Search for the cell housing the specified text and yield its [X, Y] center coordinate. 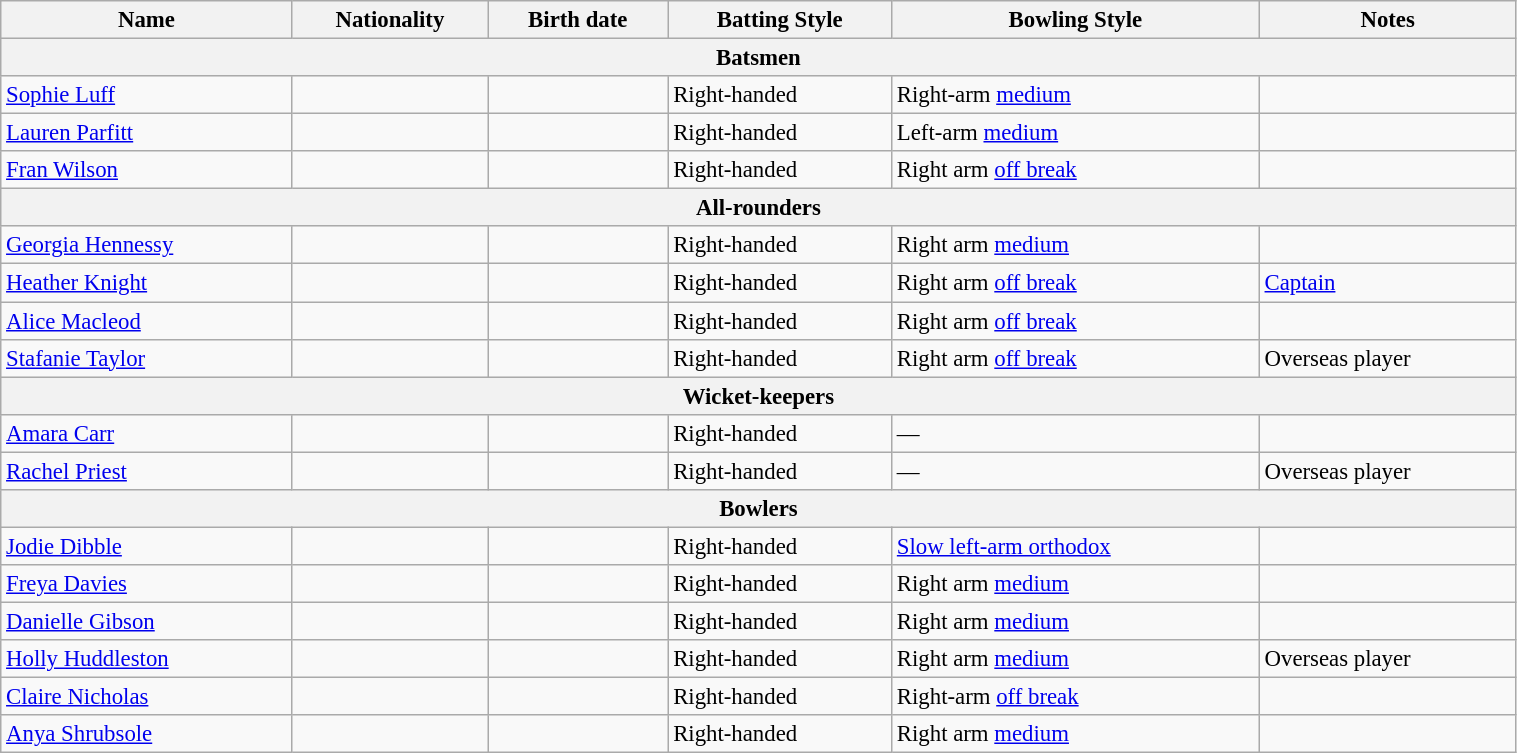
Notes [1388, 20]
Freya Davies [146, 584]
Wicket-keepers [758, 396]
Bowlers [758, 509]
Captain [1388, 283]
Nationality [390, 20]
Right-arm medium [1076, 95]
Lauren Parfitt [146, 133]
Name [146, 20]
Holly Huddleston [146, 659]
Claire Nicholas [146, 697]
Bowling Style [1076, 20]
Anya Shrubsole [146, 734]
Fran Wilson [146, 170]
Sophie Luff [146, 95]
Rachel Priest [146, 471]
Slow left-arm orthodox [1076, 546]
Batsmen [758, 58]
Stafanie Taylor [146, 358]
Jodie Dibble [146, 546]
Amara Carr [146, 433]
Georgia Hennessy [146, 245]
Left-arm medium [1076, 133]
Danielle Gibson [146, 621]
Batting Style [780, 20]
Birth date [578, 20]
Alice Macleod [146, 321]
Right-arm off break [1076, 697]
Heather Knight [146, 283]
All-rounders [758, 208]
